Locate the cell with the specified text and output its [X, Y] center coordinate. 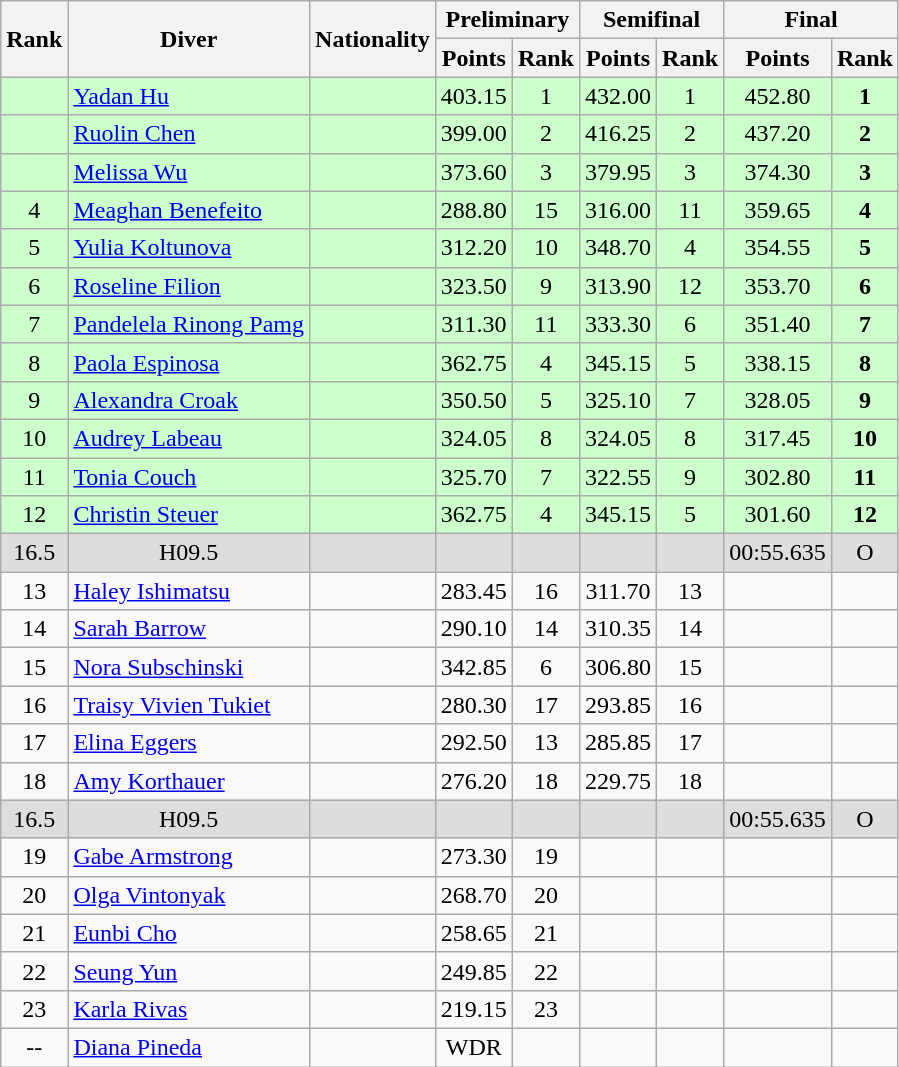
317.45 [778, 438]
Roseline Filion [189, 286]
399.00 [474, 134]
302.80 [778, 477]
Alexandra Croak [189, 400]
342.85 [474, 667]
323.50 [474, 286]
416.25 [618, 134]
249.85 [474, 971]
437.20 [778, 134]
Pandelela Rinong Pamg [189, 324]
258.65 [474, 933]
325.10 [618, 400]
Paola Espinosa [189, 362]
Traisy Vivien Tukiet [189, 705]
Christin Steuer [189, 515]
306.80 [618, 667]
311.30 [474, 324]
348.70 [618, 248]
268.70 [474, 895]
285.85 [618, 743]
301.60 [778, 515]
Amy Korthauer [189, 781]
Meaghan Benefeito [189, 210]
280.30 [474, 705]
Audrey Labeau [189, 438]
Tonia Couch [189, 477]
354.55 [778, 248]
Melissa Wu [189, 172]
Final [812, 20]
313.90 [618, 286]
Seung Yun [189, 971]
Haley Ishimatsu [189, 591]
Eunbi Cho [189, 933]
Sarah Barrow [189, 629]
452.80 [778, 96]
Ruolin Chen [189, 134]
328.05 [778, 400]
276.20 [474, 781]
292.50 [474, 743]
322.55 [618, 477]
290.10 [474, 629]
353.70 [778, 286]
229.75 [618, 781]
312.20 [474, 248]
219.15 [474, 1009]
Elina Eggers [189, 743]
373.60 [474, 172]
Nationality [373, 39]
Semifinal [651, 20]
Gabe Armstrong [189, 857]
379.95 [618, 172]
Preliminary [507, 20]
338.15 [778, 362]
311.70 [618, 591]
288.80 [474, 210]
293.85 [618, 705]
432.00 [618, 96]
Olga Vintonyak [189, 895]
273.30 [474, 857]
Yadan Hu [189, 96]
333.30 [618, 324]
316.00 [618, 210]
Diana Pineda [189, 1047]
Diver [189, 39]
Karla Rivas [189, 1009]
-- [34, 1047]
350.50 [474, 400]
Nora Subschinski [189, 667]
Yulia Koltunova [189, 248]
325.70 [474, 477]
374.30 [778, 172]
310.35 [618, 629]
359.65 [778, 210]
351.40 [778, 324]
WDR [474, 1047]
403.15 [474, 96]
283.45 [474, 591]
